Scan for the cell matching the given text and deliver its [x, y] coordinate at center. 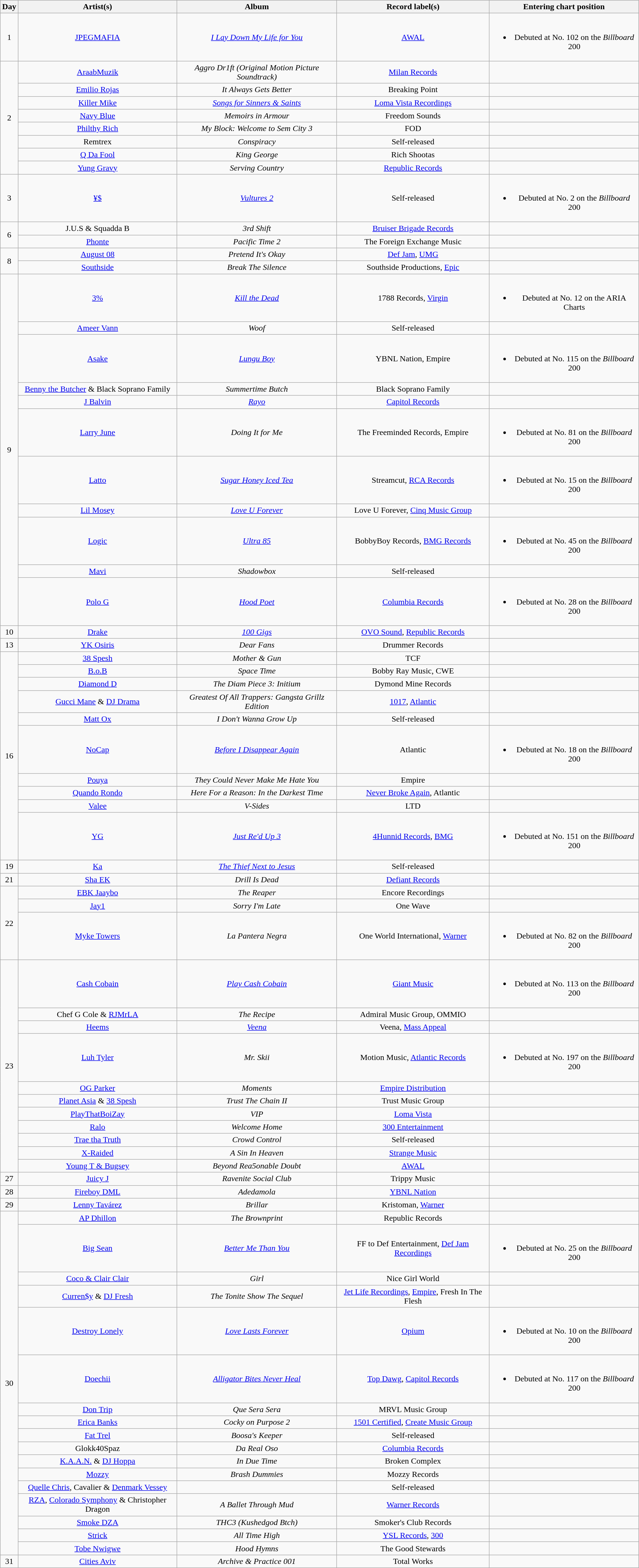
Encore Recordings [413, 892]
Trust Music Group [413, 1101]
Sorry I'm Late [257, 905]
Admiral Music Group, OMMIO [413, 1014]
Archive & Practice 001 [257, 1561]
Remtrex [98, 142]
Break The Silence [257, 267]
Debuted at No. 82 on the Billboard 200 [564, 936]
Debuted at No. 197 on the Billboard 200 [564, 1058]
Mozzy [98, 1474]
Curren$y & DJ Fresh [98, 1296]
NoCap [98, 750]
I Lay Down My Life for You [257, 37]
Defiant Records [413, 880]
Empire Distribution [413, 1088]
Drummer Records [413, 645]
1017, Atlantic [413, 701]
August 08 [98, 255]
13 [9, 645]
27 [9, 1179]
They Could Never Make Me Hate You [257, 780]
Rayo [257, 402]
Luh Tyler [98, 1058]
Doechii [98, 1379]
Black Soprano Family [413, 389]
Navy Blue [98, 116]
J Balvin [98, 402]
I Don't Wanna Grow Up [257, 719]
YSL Records, 300 [413, 1535]
Better Me Than You [257, 1248]
Ultra 85 [257, 541]
RZA, Colorado Symphony & Christopher Dragon [98, 1505]
The Foreign Exchange Music [413, 241]
Tobe Nwigwe [98, 1548]
Debuted at No. 2 on the Billboard 200 [564, 198]
Memoirs in Armour [257, 116]
Da Real Oso [257, 1448]
31 [9, 1561]
29 [9, 1205]
Debuted at No. 10 on the Billboard 200 [564, 1331]
Serving Country [257, 168]
Capitol Records [413, 402]
EBK Jaaybo [98, 892]
Aggro Dr1ft (Original Motion Picture Soundtrack) [257, 72]
Bruiser Brigade Records [413, 228]
Loma Vista Recordings [413, 103]
Love U Forever, Cinq Music Group [413, 510]
Record label(s) [413, 7]
16 [9, 756]
Before I Disappear Again [257, 750]
Debuted at No. 18 on the Billboard 200 [564, 750]
YBNL Nation, Empire [413, 359]
Streamcut, RCA Records [413, 480]
The Diam Piece 3: Initium [257, 684]
The Freeminded Records, Empire [413, 432]
All Time High [257, 1535]
Benny the Butcher & Black Soprano Family [98, 389]
Destroy Lonely [98, 1331]
Mavi [98, 571]
My Block: Welcome to Sem City 3 [257, 129]
Sha EK [98, 880]
Matt Ox [98, 719]
Don Trip [98, 1409]
Love U Forever [257, 510]
Young T & Bugsey [98, 1166]
Love Lasts Forever [257, 1331]
Adedamola [257, 1192]
Fat Trel [98, 1435]
Chef G Cole & RJMrLA [98, 1014]
Q Da Fool [98, 155]
Never Broke Again, Atlantic [413, 793]
Drake [98, 632]
28 [9, 1192]
Fireboy DML [98, 1192]
The Reaper [257, 892]
Play Cash Cobain [257, 984]
K.A.A.N. & DJ Hoppa [98, 1461]
300 Entertainment [413, 1127]
Mozzy Records [413, 1474]
Valee [98, 806]
Debuted at No. 15 on the Billboard 200 [564, 480]
TCF [413, 658]
Veena, Mass Appeal [413, 1027]
Killer Mike [98, 103]
Cash Cobain [98, 984]
Debuted at No. 28 on the Billboard 200 [564, 601]
Motion Music, Atlantic Records [413, 1058]
Entering chart position [564, 7]
Debuted at No. 25 on the Billboard 200 [564, 1248]
Lungu Boy [257, 359]
The Good Stewards [413, 1548]
OVO Sound, Republic Records [413, 632]
Hood Poet [257, 601]
Debuted at No. 117 on the Billboard 200 [564, 1379]
6 [9, 235]
Kristoman, Warner [413, 1205]
YG [98, 836]
Empire [413, 780]
VIP [257, 1114]
OG Parker [98, 1088]
Quelle Chris, Cavalier & Denmark Vessey [98, 1487]
10 [9, 632]
Trae tha Truth [98, 1140]
Pretend It's Okay [257, 255]
Dymond Mine Records [413, 684]
8 [9, 261]
38 Spesh [98, 658]
Doing It for Me [257, 432]
One World International, Warner [413, 936]
YK Osiris [98, 645]
Conspiracy [257, 142]
Brash Dummies [257, 1474]
21 [9, 880]
Cities Aviv [98, 1561]
Dear Fans [257, 645]
3% [98, 298]
Latto [98, 480]
Strange Music [413, 1153]
Total Works [413, 1561]
Jet Life Recordings, Empire, Fresh In The Flesh [413, 1296]
Crowd Control [257, 1140]
Ameer Vann [98, 328]
V-Sides [257, 806]
La Pantera Negra [257, 936]
FF to Def Entertainment, Def Jam Recordings [413, 1248]
19 [9, 867]
FOD [413, 129]
Debuted at No. 102 on the Billboard 200 [564, 37]
YBNL Nation [413, 1192]
Ravenite Social Club [257, 1179]
It Always Gets Better [257, 90]
Bobby Ray Music, CWE [413, 671]
Ka [98, 867]
Cocky on Purpose 2 [257, 1422]
Debuted at No. 45 on the Billboard 200 [564, 541]
Mother & Gun [257, 658]
Southside Productions, Epic [413, 267]
Day [9, 7]
Pouya [98, 780]
Coco & Clair Clair [98, 1278]
Boosa's Keeper [257, 1435]
King George [257, 155]
Debuted at No. 115 on the Billboard 200 [564, 359]
Artist(s) [98, 7]
Lil Mosey [98, 510]
Juicy J [98, 1179]
23 [9, 1066]
Philthy Rich [98, 129]
Loma Vista [413, 1114]
Just Re'd Up 3 [257, 836]
Larry June [98, 432]
AraabMuzik [98, 72]
Polo G [98, 601]
Album [257, 7]
2 [9, 118]
Vultures 2 [257, 198]
Woof [257, 328]
Warner Records [413, 1505]
Def Jam, UMG [413, 255]
Planet Asia & 38 Spesh [98, 1101]
Debuted at No. 81 on the Billboard 200 [564, 432]
Heems [98, 1027]
Greatest Of All Trappers: Gangsta Grillz Edition [257, 701]
Trust The Chain II [257, 1101]
Jay1 [98, 905]
Logic [98, 541]
BobbyBoy Records, BMG Records [413, 541]
Debuted at No. 12 on the ARIA Charts [564, 298]
Veena [257, 1027]
Gucci Mane & DJ Drama [98, 701]
Pacific Time 2 [257, 241]
Que Sera Sera [257, 1409]
AP Dhillon [98, 1218]
The Recipe [257, 1014]
Strick [98, 1535]
J.U.S & Squadda B [98, 228]
The Thief Next to Jesus [257, 867]
3rd Shift [257, 228]
1788 Records, Virgin [413, 298]
1 [9, 37]
100 Gigs [257, 632]
Big Sean [98, 1248]
¥$ [98, 198]
B.o.B [98, 671]
The Brownprint [257, 1218]
Diamond D [98, 684]
A Ballet Through Mud [257, 1505]
Welcome Home [257, 1127]
Lenny Tavárez [98, 1205]
3 [9, 198]
Top Dawg, Capitol Records [413, 1379]
Brillar [257, 1205]
Atlantic [413, 750]
Debuted at No. 151 on the Billboard 200 [564, 836]
Yung Gravy [98, 168]
Shadowbox [257, 571]
Drill Is Dead [257, 880]
Giant Music [413, 984]
X-Raided [98, 1153]
Smoke DZA [98, 1522]
22 [9, 923]
Myke Towers [98, 936]
Ralo [98, 1127]
A Sin In Heaven [257, 1153]
Southside [98, 267]
Quando Rondo [98, 793]
Alligator Bites Never Heal [257, 1379]
Rich Shootas [413, 155]
JPEGMAFIA [98, 37]
PlayThatBoiZay [98, 1114]
Nice Girl World [413, 1278]
Breaking Point [413, 90]
LTD [413, 806]
In Due Time [257, 1461]
Debuted at No. 113 on the Billboard 200 [564, 984]
Mr. Skii [257, 1058]
Asake [98, 359]
Glokk40Spaz [98, 1448]
Here For a Reason: In the Darkest Time [257, 793]
30 [9, 1383]
Opium [413, 1331]
Summertime Butch [257, 389]
Emilio Rojas [98, 90]
Broken Complex [413, 1461]
Kill the Dead [257, 298]
1501 Certified, Create Music Group [413, 1422]
Hood Hymns [257, 1548]
Girl [257, 1278]
Erica Banks [98, 1422]
4Hunnid Records, BMG [413, 836]
The Tonite Show The Sequel [257, 1296]
Moments [257, 1088]
Milan Records [413, 72]
Smoker's Club Records [413, 1522]
MRVL Music Group [413, 1409]
Sugar Honey Iced Tea [257, 480]
Songs for Sinners & Saints [257, 103]
Beyond Rea5onable Doubt [257, 1166]
THC3 (Kushedgod Btch) [257, 1522]
Space Time [257, 671]
One Wave [413, 905]
Trippy Music [413, 1179]
9 [9, 450]
Phonte [98, 241]
Freedom Sounds [413, 116]
